Return (X, Y) of the center of cell containing provided text 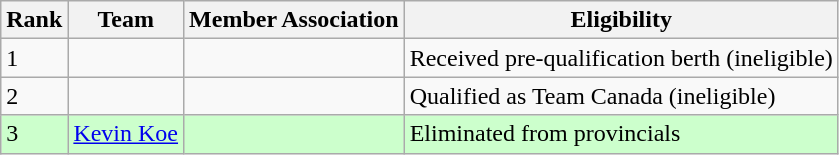
1 (34, 58)
Qualified as Team Canada (ineligible) (621, 96)
Member Association (294, 20)
3 (34, 134)
Kevin Koe (126, 134)
Eligibility (621, 20)
Rank (34, 20)
2 (34, 96)
Team (126, 20)
Received pre-qualification berth (ineligible) (621, 58)
Eliminated from provincials (621, 134)
